Find where the given text appears and provide that cell's center as (X, Y) coordinate. 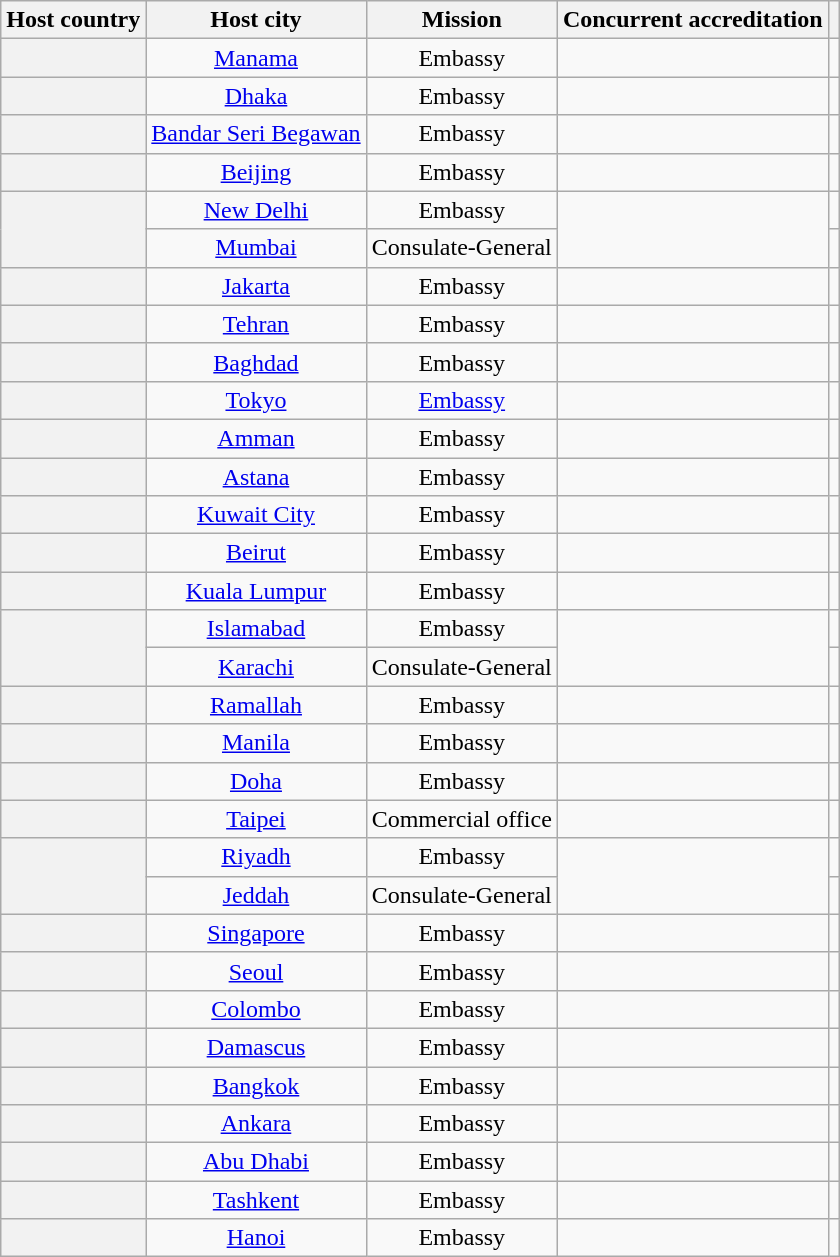
Concurrent accreditation (692, 20)
Beijing (256, 172)
Host city (256, 20)
Bandar Seri Begawan (256, 134)
Jeddah (256, 895)
Ankara (256, 1124)
New Delhi (256, 210)
Beirut (256, 553)
Abu Dhabi (256, 1162)
Colombo (256, 1009)
Doha (256, 781)
Manila (256, 743)
Damascus (256, 1047)
Karachi (256, 667)
Mumbai (256, 248)
Tehran (256, 324)
Ramallah (256, 705)
Mission (462, 20)
Hanoi (256, 1238)
Manama (256, 58)
Tokyo (256, 400)
Jakarta (256, 286)
Astana (256, 477)
Singapore (256, 933)
Bangkok (256, 1085)
Tashkent (256, 1200)
Kuala Lumpur (256, 591)
Host country (74, 20)
Amman (256, 438)
Commercial office (462, 819)
Seoul (256, 971)
Baghdad (256, 362)
Riyadh (256, 857)
Dhaka (256, 96)
Taipei (256, 819)
Kuwait City (256, 515)
Islamabad (256, 629)
